Return (x, y) of the center of cell containing provided text 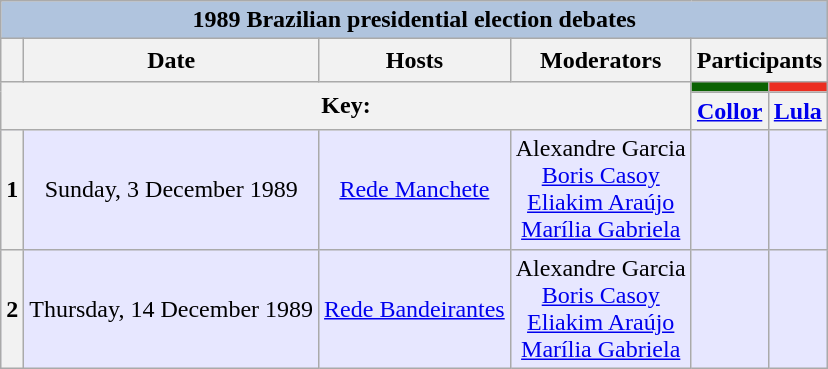
Participants (759, 60)
Rede Manchete (415, 190)
Moderators (600, 60)
1989 Brazilian presidential election debates (414, 20)
Sunday, 3 December 1989 (172, 190)
Rede Bandeirantes (415, 308)
Hosts (415, 60)
2 (12, 308)
Lula (798, 111)
1 (12, 190)
Thursday, 14 December 1989 (172, 308)
Key: (346, 106)
Date (172, 60)
Collor (730, 111)
